Extract the [X, Y] coordinate from the center of the cell holding the provided text.  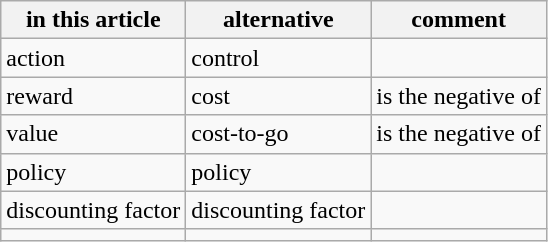
alternative [278, 20]
reward [94, 96]
value [94, 134]
comment [459, 20]
action [94, 58]
cost-to-go [278, 134]
in this article [94, 20]
cost [278, 96]
control [278, 58]
